Find where the given text appears and provide that cell's center as [x, y] coordinate. 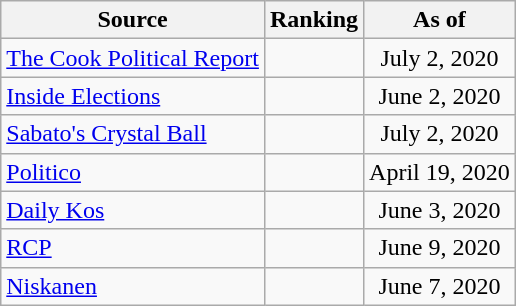
Daily Kos [133, 210]
April 19, 2020 [440, 172]
June 7, 2020 [440, 286]
RCP [133, 248]
Inside Elections [133, 96]
June 2, 2020 [440, 96]
The Cook Political Report [133, 58]
June 3, 2020 [440, 210]
Sabato's Crystal Ball [133, 134]
Politico [133, 172]
Ranking [314, 20]
June 9, 2020 [440, 248]
Source [133, 20]
As of [440, 20]
Niskanen [133, 286]
